Return the (x, y) coordinate for the center point of the cell that contains the specified text.  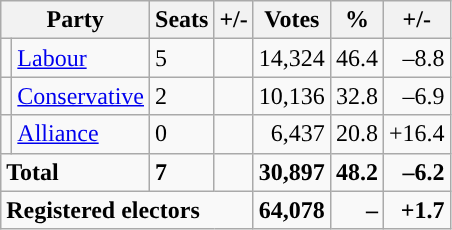
–8.8 (416, 58)
– (356, 210)
48.2 (356, 172)
32.8 (356, 96)
Registered electors (128, 210)
Votes (292, 20)
46.4 (356, 58)
+1.7 (416, 210)
14,324 (292, 58)
+16.4 (416, 134)
10,136 (292, 96)
5 (182, 58)
–6.9 (416, 96)
2 (182, 96)
Party (76, 20)
64,078 (292, 210)
Conservative (81, 96)
Alliance (81, 134)
Seats (182, 20)
–6.2 (416, 172)
6,437 (292, 134)
Labour (81, 58)
30,897 (292, 172)
% (356, 20)
Total (76, 172)
20.8 (356, 134)
7 (182, 172)
0 (182, 134)
